Provide the (X, Y) coordinate of the cell's center where the given text is located.  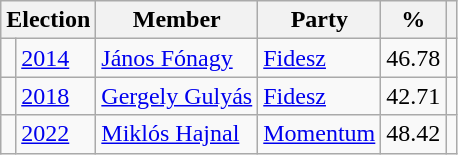
46.78 (414, 58)
Party (320, 20)
Miklós Hajnal (177, 134)
42.71 (414, 96)
2018 (56, 96)
48.42 (414, 134)
János Fónagy (177, 58)
Gergely Gulyás (177, 96)
Election (48, 20)
Momentum (320, 134)
2022 (56, 134)
2014 (56, 58)
Member (177, 20)
% (414, 20)
